For the text-containing cell, return its midpoint in (x, y) coordinate format. 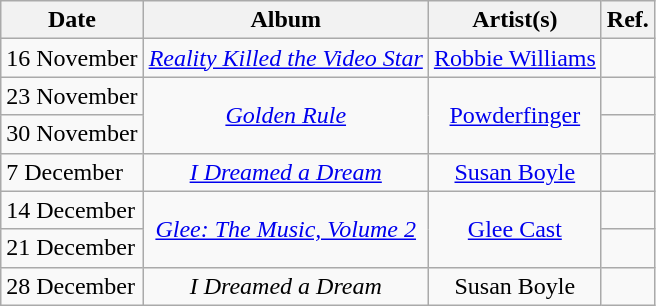
7 December (72, 172)
16 November (72, 58)
30 November (72, 134)
14 December (72, 210)
Ref. (628, 20)
Powderfinger (514, 115)
Glee Cast (514, 229)
Album (286, 20)
Date (72, 20)
21 December (72, 248)
Reality Killed the Video Star (286, 58)
28 December (72, 286)
Artist(s) (514, 20)
Golden Rule (286, 115)
Glee: The Music, Volume 2 (286, 229)
23 November (72, 96)
Robbie Williams (514, 58)
